Return the [x, y] coordinate for the center point of the cell that contains the specified text.  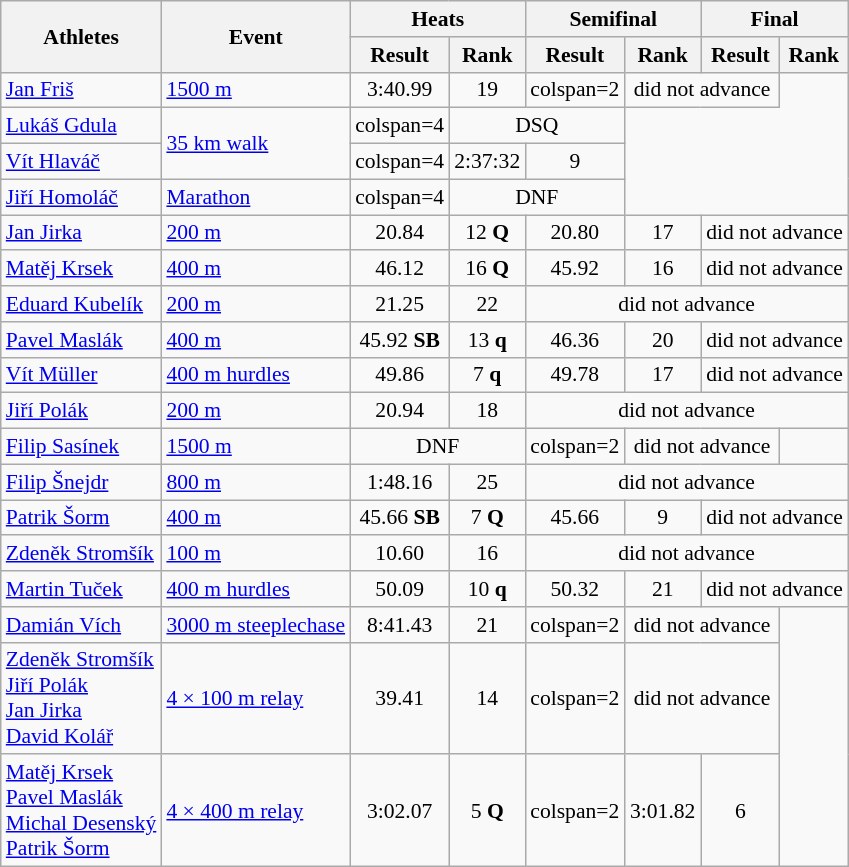
4 × 100 m relay [256, 698]
Heats [438, 19]
Jiří Homoláč [82, 197]
19 [487, 90]
2:37:32 [487, 162]
Jiří Polák [82, 411]
Pavel Maslák [82, 340]
Jan Friš [82, 90]
39.41 [400, 698]
14 [487, 698]
7 Q [487, 518]
Zdeněk Stromšík Jiří Polák Jan Jirka David Kolář [82, 698]
12 Q [487, 233]
Filip Sasínek [82, 447]
5 Q [487, 811]
50.32 [574, 589]
20 [662, 340]
18 [487, 411]
800 m [256, 482]
Patrik Šorm [82, 518]
Jan Jirka [82, 233]
1:48.16 [400, 482]
8:41.43 [400, 625]
Athletes [82, 36]
3:40.99 [400, 90]
3000 m steeplechase [256, 625]
Matěj Krsek [82, 269]
DSQ [536, 126]
46.36 [574, 340]
21.25 [400, 304]
10 q [487, 589]
Final [774, 19]
Martin Tuček [82, 589]
45.66 SB [400, 518]
50.09 [400, 589]
Matěj Krsek Pavel Maslák Michal DesenskýPatrik Šorm [82, 811]
4 × 400 m relay [256, 811]
46.12 [400, 269]
20.94 [400, 411]
Eduard Kubelík [82, 304]
7 q [487, 375]
6 [740, 811]
49.78 [574, 375]
Zdeněk Stromšík [82, 554]
Semifinal [613, 19]
Damián Vích [82, 625]
10.60 [400, 554]
Marathon [256, 197]
20.84 [400, 233]
20.80 [574, 233]
Event [256, 36]
16 Q [487, 269]
49.86 [400, 375]
100 m [256, 554]
45.66 [574, 518]
3:02.07 [400, 811]
Vít Hlaváč [82, 162]
13 q [487, 340]
35 km walk [256, 144]
25 [487, 482]
Vít Müller [82, 375]
Filip Šnejdr [82, 482]
Lukáš Gdula [82, 126]
3:01.82 [662, 811]
45.92 SB [400, 340]
22 [487, 304]
45.92 [574, 269]
